Detect which cell encompasses the target text, then output its [x, y] center coordinate. 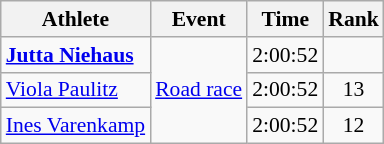
Athlete [76, 19]
Rank [354, 19]
Jutta Niehaus [76, 55]
Road race [198, 90]
Viola Paulitz [76, 90]
Time [285, 19]
Event [198, 19]
12 [354, 126]
Ines Varenkamp [76, 126]
13 [354, 90]
